Provide the (x, y) coordinate of the cell's center where the given text is located.  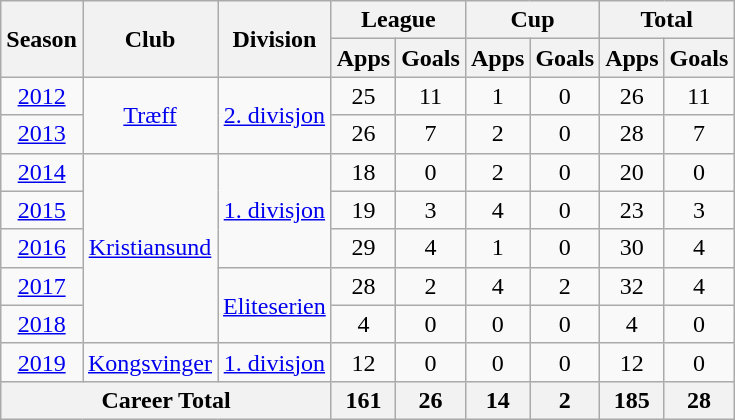
185 (632, 400)
Kristiansund (150, 248)
Total (667, 20)
2013 (42, 134)
Division (275, 39)
Club (150, 39)
25 (363, 96)
2019 (42, 362)
14 (497, 400)
2014 (42, 172)
30 (632, 248)
Eliteserien (275, 305)
23 (632, 210)
Cup (532, 20)
Træff (150, 115)
2015 (42, 210)
Career Total (166, 400)
2017 (42, 286)
League (398, 20)
29 (363, 248)
2016 (42, 248)
32 (632, 286)
2012 (42, 96)
Season (42, 39)
18 (363, 172)
161 (363, 400)
19 (363, 210)
20 (632, 172)
2018 (42, 324)
Kongsvinger (150, 362)
2. divisjon (275, 115)
